Identify which cell holds the provided text, then report its [x, y] central coordinate. 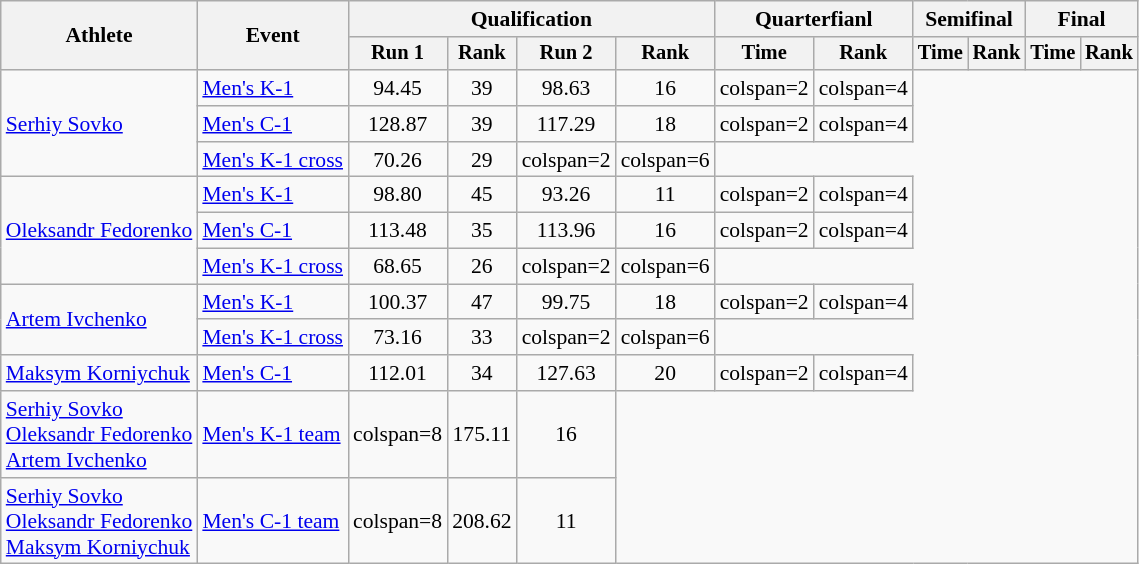
Serhiy SovkoOleksandr FedorenkoArtem Ivchenko [100, 434]
Artem Ivchenko [100, 320]
117.29 [566, 124]
Serhiy Sovko [100, 124]
Run 2 [566, 54]
94.45 [398, 88]
47 [482, 302]
99.75 [566, 302]
33 [482, 338]
Oleksandr Fedorenko [100, 230]
98.80 [398, 195]
113.48 [398, 231]
70.26 [398, 160]
73.16 [398, 338]
Athlete [100, 36]
Quarterfianl [814, 19]
175.11 [482, 434]
Final [1081, 19]
128.87 [398, 124]
34 [482, 373]
20 [666, 373]
26 [482, 267]
112.01 [398, 373]
93.26 [566, 195]
35 [482, 231]
29 [482, 160]
100.37 [398, 302]
45 [482, 195]
127.63 [566, 373]
Qualification [532, 19]
11 [666, 195]
113.96 [566, 231]
Semifinal [969, 19]
Run 1 [398, 54]
colspan=8 [398, 434]
Men's K-1 team [272, 434]
68.65 [398, 267]
Maksym Korniychuk [100, 373]
98.63 [566, 88]
Event [272, 36]
